Search for the cell housing the specified text and yield its [X, Y] center coordinate. 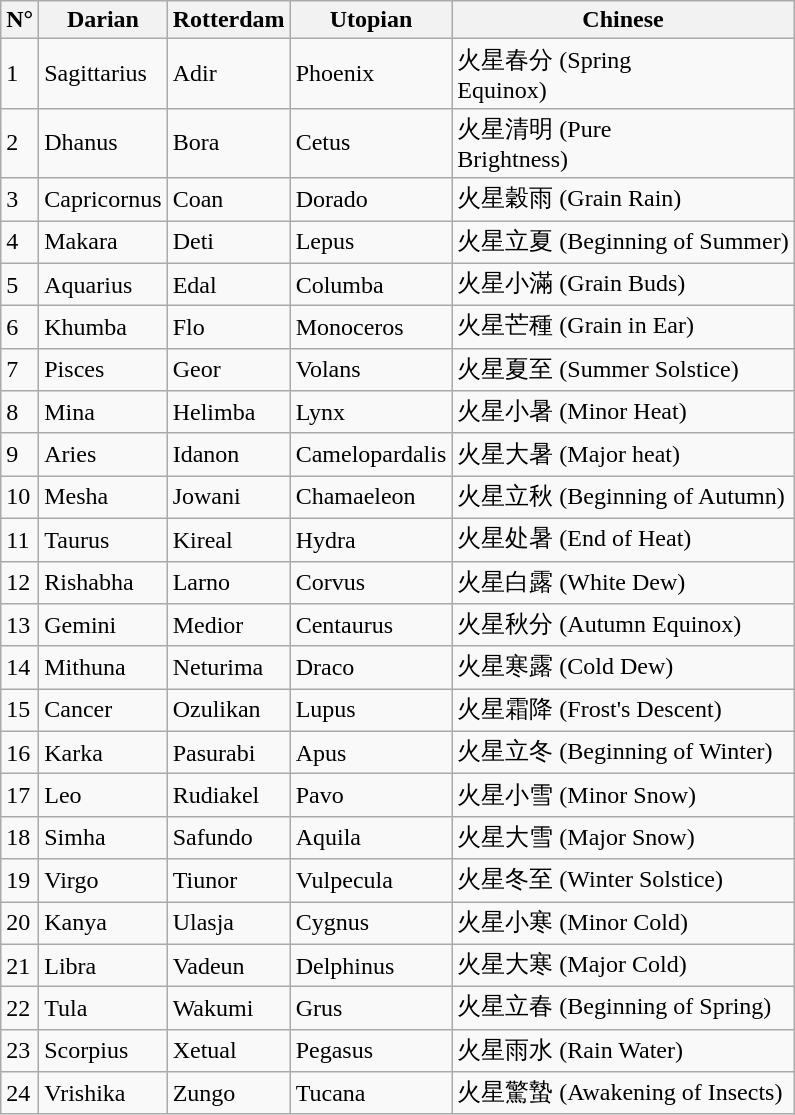
Idanon [228, 454]
Vadeun [228, 966]
13 [20, 626]
火星大雪 (Major Snow) [623, 838]
14 [20, 668]
Deti [228, 242]
Volans [371, 370]
16 [20, 752]
6 [20, 328]
Rotterdam [228, 20]
Mithuna [103, 668]
19 [20, 880]
Coan [228, 200]
23 [20, 1050]
Wakumi [228, 1008]
Ozulikan [228, 710]
Pegasus [371, 1050]
17 [20, 796]
Ulasja [228, 924]
火星小暑 (Minor Heat) [623, 412]
Corvus [371, 582]
火星处暑 (End of Heat) [623, 540]
10 [20, 498]
Tula [103, 1008]
火星大寒 (Major Cold) [623, 966]
Phoenix [371, 74]
Monoceros [371, 328]
Aquila [371, 838]
Vrishika [103, 1094]
Aquarius [103, 284]
火星大暑 (Major heat) [623, 454]
8 [20, 412]
22 [20, 1008]
Draco [371, 668]
火星立冬 (Beginning of Winter) [623, 752]
Vulpecula [371, 880]
Geor [228, 370]
火星立秋 (Beginning of Autumn) [623, 498]
Cancer [103, 710]
Delphinus [371, 966]
Larno [228, 582]
Lynx [371, 412]
Sagittarius [103, 74]
18 [20, 838]
火星雨水 (Rain Water) [623, 1050]
火星寒露 (Cold Dew) [623, 668]
Karka [103, 752]
Lupus [371, 710]
5 [20, 284]
Dhanus [103, 143]
Rudiakel [228, 796]
Capricornus [103, 200]
Darian [103, 20]
Xetual [228, 1050]
Chamaeleon [371, 498]
Bora [228, 143]
Taurus [103, 540]
11 [20, 540]
Flo [228, 328]
Camelopardalis [371, 454]
N° [20, 20]
Zungo [228, 1094]
Pavo [371, 796]
Dorado [371, 200]
Kanya [103, 924]
Khumba [103, 328]
Edal [228, 284]
Mesha [103, 498]
火星冬至 (Winter Solstice) [623, 880]
Centaurus [371, 626]
Pisces [103, 370]
Mina [103, 412]
Makara [103, 242]
Gemini [103, 626]
15 [20, 710]
3 [20, 200]
Safundo [228, 838]
4 [20, 242]
Leo [103, 796]
火星秋分 (Autumn Equinox) [623, 626]
1 [20, 74]
Tucana [371, 1094]
12 [20, 582]
Tiunor [228, 880]
Virgo [103, 880]
Aries [103, 454]
火星穀雨 (Grain Rain) [623, 200]
Jowani [228, 498]
火星芒種 (Grain in Ear) [623, 328]
Simha [103, 838]
火星立春 (Beginning of Spring) [623, 1008]
火星小寒 (Minor Cold) [623, 924]
9 [20, 454]
火星立夏 (Beginning of Summer) [623, 242]
Chinese [623, 20]
Cetus [371, 143]
21 [20, 966]
Utopian [371, 20]
火星驚蟄 (Awakening of Insects) [623, 1094]
Pasurabi [228, 752]
火星霜降 (Frost's Descent) [623, 710]
Grus [371, 1008]
7 [20, 370]
Scorpius [103, 1050]
Rishabha [103, 582]
Medior [228, 626]
火星春分 (SpringEquinox) [623, 74]
火星白露 (White Dew) [623, 582]
20 [20, 924]
火星夏至 (Summer Solstice) [623, 370]
Kireal [228, 540]
Lepus [371, 242]
火星清明 (PureBrightness) [623, 143]
Cygnus [371, 924]
2 [20, 143]
Apus [371, 752]
Helimba [228, 412]
24 [20, 1094]
Hydra [371, 540]
火星小滿 (Grain Buds) [623, 284]
Columba [371, 284]
火星小雪 (Minor Snow) [623, 796]
Adir [228, 74]
Neturima [228, 668]
Libra [103, 966]
